Find where the given text appears and provide that cell's center as [X, Y] coordinate. 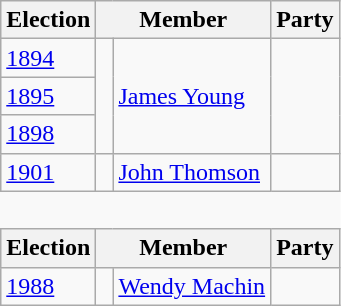
1901 [48, 172]
James Young [192, 96]
1894 [48, 58]
1895 [48, 96]
John Thomson [192, 172]
1988 [48, 286]
Wendy Machin [192, 286]
1898 [48, 134]
